Locate the cell with the specified text and output its [X, Y] center coordinate. 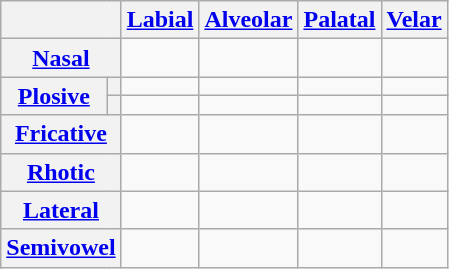
Velar [414, 20]
Rhotic [61, 172]
Semivowel [61, 248]
Alveolar [248, 20]
Labial [160, 20]
Fricative [61, 134]
Nasal [61, 58]
Lateral [61, 210]
Plosive [54, 96]
Palatal [340, 20]
